Detect which cell encompasses the target text, then output its [x, y] center coordinate. 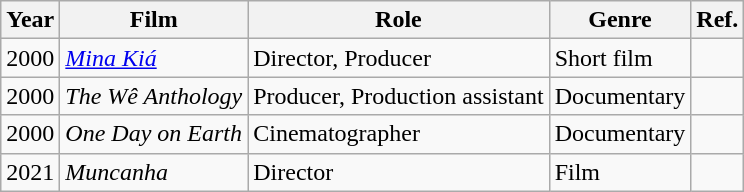
Ref. [718, 20]
Mina Kiá [154, 58]
Muncanha [154, 172]
2021 [30, 172]
Director, Producer [398, 58]
One Day on Earth [154, 134]
Role [398, 20]
Director [398, 172]
Producer, Production assistant [398, 96]
Short film [620, 58]
Cinematographer [398, 134]
Genre [620, 20]
The Wê Anthology [154, 96]
Year [30, 20]
